Detect which cell encompasses the target text, then output its [x, y] center coordinate. 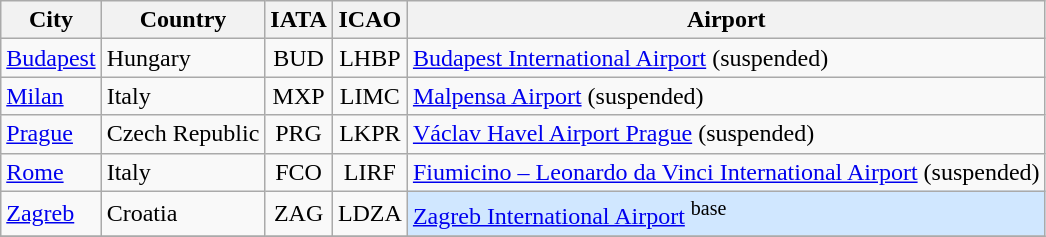
IATA [299, 20]
Country [183, 20]
Zagreb [51, 214]
LDZA [370, 214]
Zagreb International Airport base [726, 214]
Rome [51, 172]
Hungary [183, 58]
LHBP [370, 58]
Fiumicino – Leonardo da Vinci International Airport (suspended) [726, 172]
ICAO [370, 20]
ZAG [299, 214]
LIRF [370, 172]
Budapest [51, 58]
PRG [299, 134]
Prague [51, 134]
BUD [299, 58]
Václav Havel Airport Prague (suspended) [726, 134]
Airport [726, 20]
MXP [299, 96]
Milan [51, 96]
LKPR [370, 134]
Malpensa Airport (suspended) [726, 96]
FCO [299, 172]
City [51, 20]
LIMC [370, 96]
Czech Republic [183, 134]
Budapest International Airport (suspended) [726, 58]
Croatia [183, 214]
